For the text-containing cell, return its midpoint in [X, Y] coordinate format. 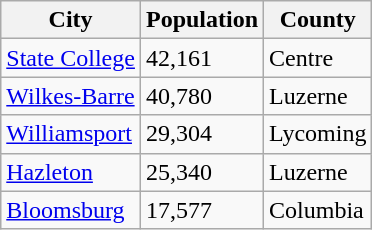
29,304 [202, 134]
40,780 [202, 96]
Columbia [318, 210]
City [71, 20]
County [318, 20]
Hazleton [71, 172]
25,340 [202, 172]
Williamsport [71, 134]
42,161 [202, 58]
Wilkes-Barre [71, 96]
Lycoming [318, 134]
Bloomsburg [71, 210]
Centre [318, 58]
Population [202, 20]
17,577 [202, 210]
State College [71, 58]
